For the text-containing cell, return its midpoint in (x, y) coordinate format. 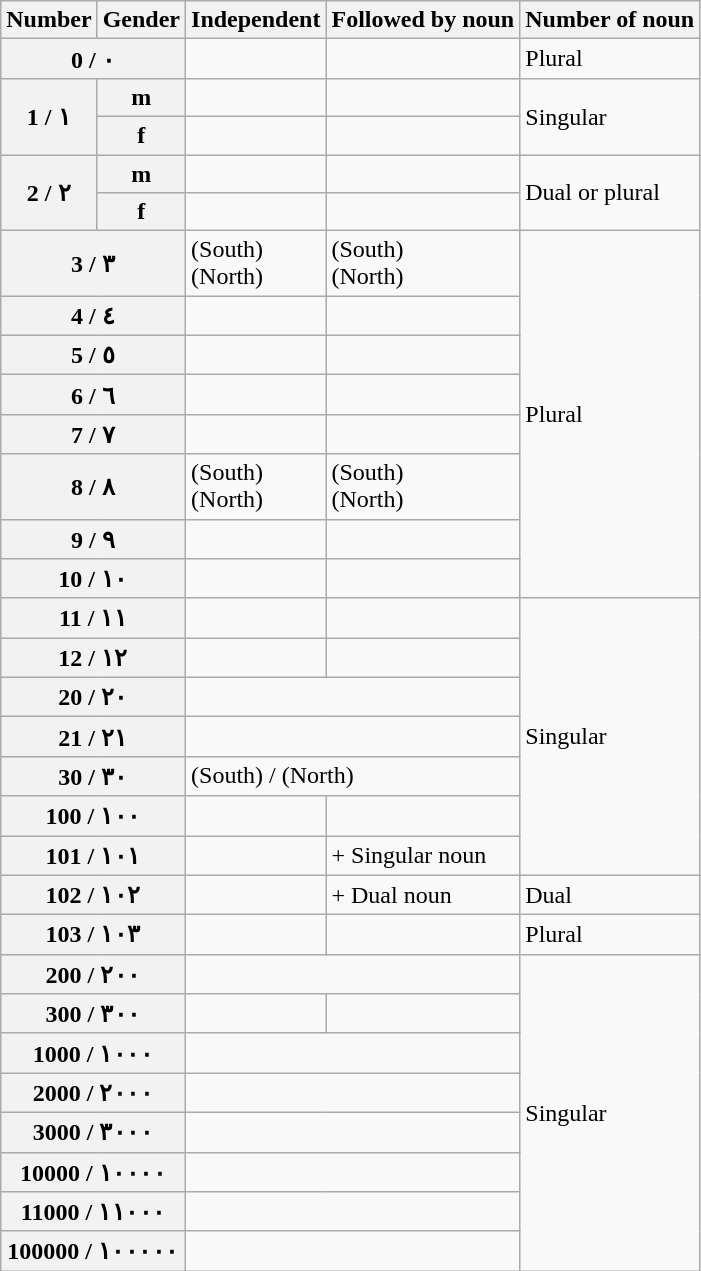
5 / ٥ (94, 355)
Number (49, 20)
+ Dual noun (423, 895)
4 / ٤ (94, 316)
10000 / ١٠٠٠٠ (94, 1172)
300 / ٣٠٠ (94, 1014)
(South) / (North) (353, 776)
Number of noun (610, 20)
7 / ٧ (94, 434)
20 / ٢٠ (94, 697)
102 / ١٠٢ (94, 895)
12 / ١٢ (94, 658)
Independent (256, 20)
Dual (610, 895)
11000 / ١١٠٠٠ (94, 1212)
1000 / ١٠٠٠ (94, 1053)
30 / ٣٠ (94, 776)
Dual or plural (610, 192)
Followed by noun (423, 20)
+ Singular noun (423, 856)
2 / ٢ (49, 192)
101 / ١٠١ (94, 856)
21 / ٢١ (94, 737)
10 / ١٠ (94, 579)
3 / ٣ (94, 264)
200 / ٢٠٠ (94, 974)
11 / ١١ (94, 618)
Gender (141, 20)
9 / ٩ (94, 539)
3000 / ٣٠٠٠ (94, 1132)
1 / ١ (49, 116)
100 / ١٠٠ (94, 816)
2000 / ٢٠٠٠ (94, 1093)
0 / ٠ (94, 59)
100000 / ١٠٠٠٠٠ (94, 1251)
8 / ٨ (94, 486)
103 / ١٠٣ (94, 935)
6 / ٦ (94, 395)
